Scan for the cell matching the given text and deliver its [X, Y] coordinate at center. 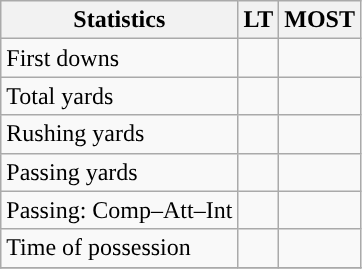
Total yards [120, 96]
MOST [320, 20]
Time of possession [120, 248]
LT [258, 20]
Passing: Comp–Att–Int [120, 210]
First downs [120, 58]
Rushing yards [120, 134]
Passing yards [120, 172]
Statistics [120, 20]
